Identify which cell holds the provided text, then report its (X, Y) central coordinate. 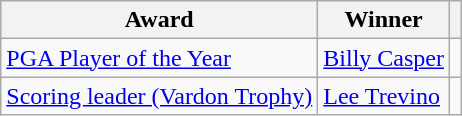
Winner (384, 20)
Lee Trevino (384, 96)
Scoring leader (Vardon Trophy) (160, 96)
PGA Player of the Year (160, 58)
Award (160, 20)
Billy Casper (384, 58)
